Pinpoint the cell where the given text exists, returning its [X, Y] midpoint coordinate. 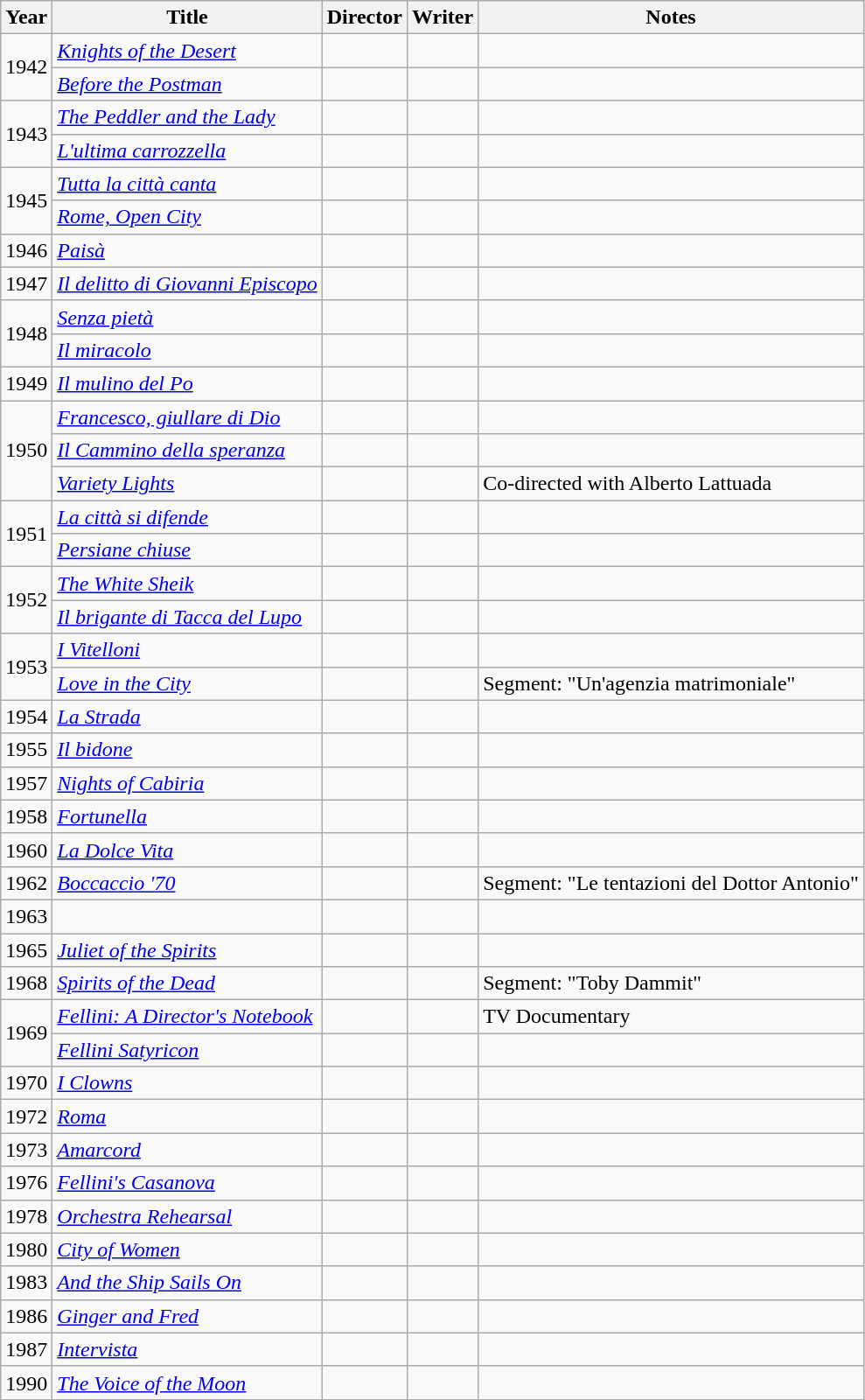
Spirits of the Dead [187, 983]
Intervista [187, 1349]
1957 [26, 783]
Il bidone [187, 750]
1942 [26, 67]
Year [26, 17]
Amarcord [187, 1150]
Variety Lights [187, 484]
Notes [672, 17]
Juliet of the Spirits [187, 949]
Title [187, 17]
1958 [26, 816]
Nights of Cabiria [187, 783]
1968 [26, 983]
Tutta la città canta [187, 184]
1980 [26, 1249]
1943 [26, 134]
1986 [26, 1316]
1965 [26, 949]
1950 [26, 451]
1976 [26, 1183]
La città si difende [187, 517]
City of Women [187, 1249]
1970 [26, 1083]
1955 [26, 750]
Writer [443, 17]
Segment: "Le tentazioni del Dottor Antonio" [672, 883]
The White Sheik [187, 584]
1954 [26, 717]
Il Cammino della speranza [187, 451]
Il delitto di Giovanni Episcopo [187, 283]
1946 [26, 250]
Before the Postman [187, 84]
1972 [26, 1116]
1947 [26, 283]
I Vitelloni [187, 650]
Co-directed with Alberto Lattuada [672, 484]
Knights of the Desert [187, 51]
Segment: "Un'agenzia matrimoniale" [672, 683]
Boccaccio '70 [187, 883]
1948 [26, 333]
1949 [26, 383]
Senza pietà [187, 317]
Rome, Open City [187, 217]
1987 [26, 1349]
Love in the City [187, 683]
And the Ship Sails On [187, 1283]
Segment: "Toby Dammit" [672, 983]
1969 [26, 1033]
1945 [26, 200]
Roma [187, 1116]
Paisà [187, 250]
I Clowns [187, 1083]
The Peddler and the Lady [187, 117]
1963 [26, 916]
1962 [26, 883]
Il miracolo [187, 350]
Ginger and Fred [187, 1316]
TV Documentary [672, 1017]
1951 [26, 534]
1953 [26, 667]
Director [364, 17]
Fortunella [187, 816]
La Strada [187, 717]
1983 [26, 1283]
Il brigante di Tacca del Lupo [187, 617]
1960 [26, 850]
Francesco, giullare di Dio [187, 417]
1973 [26, 1150]
The Voice of the Moon [187, 1382]
1990 [26, 1382]
Persiane chiuse [187, 550]
La Dolce Vita [187, 850]
L'ultima carrozzella [187, 150]
Orchestra Rehearsal [187, 1216]
1952 [26, 600]
Fellini: A Director's Notebook [187, 1017]
Fellini Satyricon [187, 1050]
Il mulino del Po [187, 383]
1978 [26, 1216]
Fellini's Casanova [187, 1183]
